Determine the (X, Y) coordinate at the center of the cell enclosing the given text.  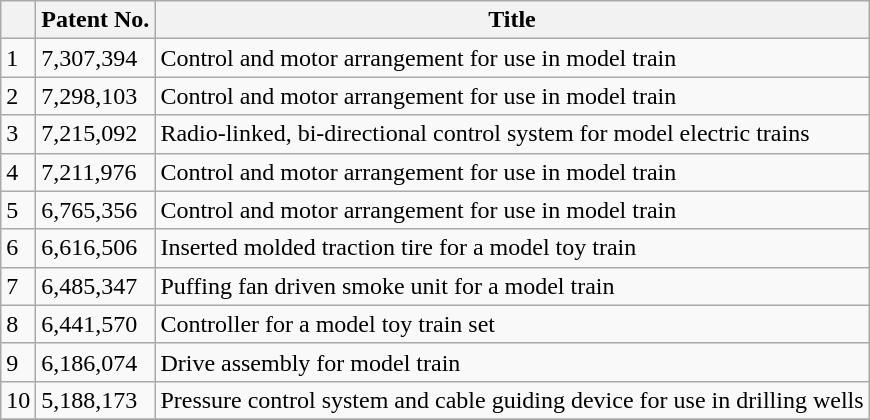
3 (18, 134)
5,188,173 (96, 400)
7,215,092 (96, 134)
6,616,506 (96, 248)
8 (18, 324)
Pressure control system and cable guiding device for use in drilling wells (512, 400)
Patent No. (96, 20)
6,441,570 (96, 324)
Controller for a model toy train set (512, 324)
2 (18, 96)
6,765,356 (96, 210)
6 (18, 248)
7,307,394 (96, 58)
9 (18, 362)
6,485,347 (96, 286)
7,211,976 (96, 172)
6,186,074 (96, 362)
4 (18, 172)
1 (18, 58)
Title (512, 20)
Puffing fan driven smoke unit for a model train (512, 286)
5 (18, 210)
Inserted molded traction tire for a model toy train (512, 248)
Drive assembly for model train (512, 362)
7,298,103 (96, 96)
7 (18, 286)
Radio-linked, bi-directional control system for model electric trains (512, 134)
10 (18, 400)
